Pinpoint the cell where the given text exists, returning its [X, Y] midpoint coordinate. 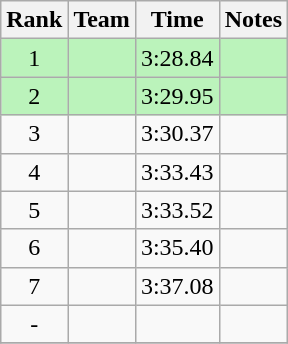
1 [34, 58]
3:33.52 [177, 210]
3:37.08 [177, 286]
5 [34, 210]
6 [34, 248]
Team [102, 20]
3 [34, 134]
3:33.43 [177, 172]
Rank [34, 20]
3:35.40 [177, 248]
- [34, 324]
Notes [253, 20]
3:30.37 [177, 134]
3:28.84 [177, 58]
Time [177, 20]
3:29.95 [177, 96]
4 [34, 172]
7 [34, 286]
2 [34, 96]
